Locate the cell with the specified text and output its (X, Y) center coordinate. 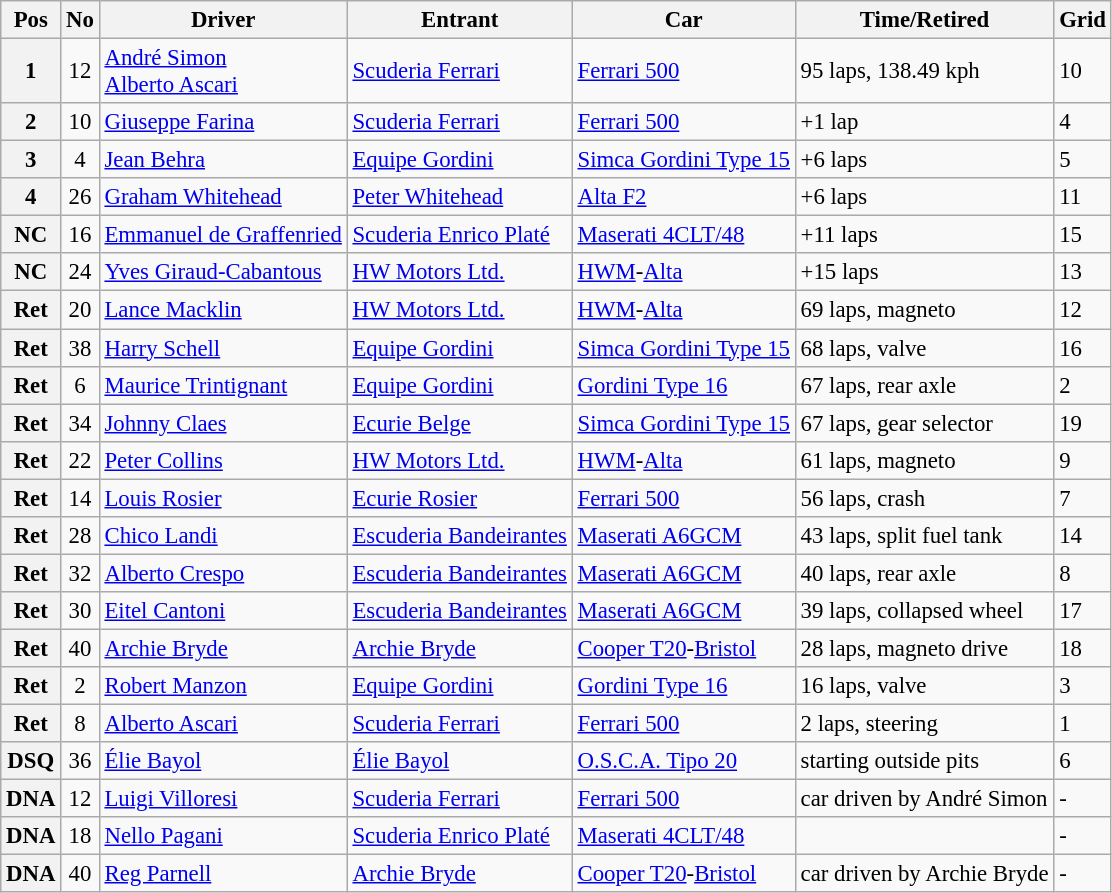
67 laps, rear axle (924, 385)
40 laps, rear axle (924, 573)
67 laps, gear selector (924, 423)
30 (80, 611)
DSQ (31, 761)
38 (80, 348)
O.S.C.A. Tipo 20 (684, 761)
car driven by Archie Bryde (924, 874)
Peter Whitehead (460, 197)
2 laps, steering (924, 724)
Car (684, 20)
Ecurie Rosier (460, 498)
Entrant (460, 20)
Emmanuel de Graffenried (223, 235)
Yves Giraud-Cabantous (223, 273)
34 (80, 423)
9 (1082, 460)
39 laps, collapsed wheel (924, 611)
+1 lap (924, 122)
15 (1082, 235)
28 (80, 536)
Nello Pagani (223, 836)
André Simon Alberto Ascari (223, 72)
Driver (223, 20)
24 (80, 273)
61 laps, magneto (924, 460)
13 (1082, 273)
No (80, 20)
Ecurie Belge (460, 423)
car driven by André Simon (924, 799)
20 (80, 310)
95 laps, 138.49 kph (924, 72)
5 (1082, 160)
43 laps, split fuel tank (924, 536)
Harry Schell (223, 348)
starting outside pits (924, 761)
Louis Rosier (223, 498)
Graham Whitehead (223, 197)
Grid (1082, 20)
Peter Collins (223, 460)
Alberto Ascari (223, 724)
Chico Landi (223, 536)
+15 laps (924, 273)
Pos (31, 20)
7 (1082, 498)
68 laps, valve (924, 348)
19 (1082, 423)
Eitel Cantoni (223, 611)
Robert Manzon (223, 686)
56 laps, crash (924, 498)
Maurice Trintignant (223, 385)
Giuseppe Farina (223, 122)
16 laps, valve (924, 686)
Alta F2 (684, 197)
26 (80, 197)
17 (1082, 611)
Jean Behra (223, 160)
11 (1082, 197)
36 (80, 761)
Reg Parnell (223, 874)
+11 laps (924, 235)
22 (80, 460)
Lance Macklin (223, 310)
69 laps, magneto (924, 310)
28 laps, magneto drive (924, 648)
Luigi Villoresi (223, 799)
32 (80, 573)
Alberto Crespo (223, 573)
Johnny Claes (223, 423)
Time/Retired (924, 20)
